Locate the cell with the specified text and output its [X, Y] center coordinate. 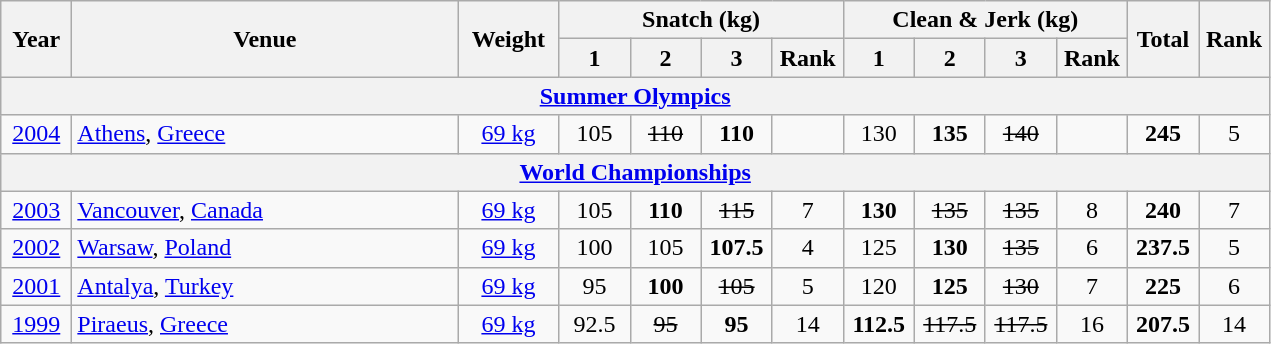
Antalya, Turkey [265, 286]
2001 [36, 286]
8 [1092, 210]
Vancouver, Canada [265, 210]
2004 [36, 134]
225 [1162, 286]
Snatch (kg) [701, 20]
Weight [508, 39]
2003 [36, 210]
Clean & Jerk (kg) [985, 20]
120 [878, 286]
207.5 [1162, 324]
Warsaw, Poland [265, 248]
107.5 [736, 248]
140 [1020, 134]
115 [736, 210]
240 [1162, 210]
16 [1092, 324]
Total [1162, 39]
Piraeus, Greece [265, 324]
92.5 [594, 324]
112.5 [878, 324]
2002 [36, 248]
245 [1162, 134]
Summer Olympics [636, 96]
1999 [36, 324]
World Championships [636, 172]
Athens, Greece [265, 134]
4 [808, 248]
237.5 [1162, 248]
Year [36, 39]
Venue [265, 39]
